Search for the cell housing the specified text and yield its (x, y) center coordinate. 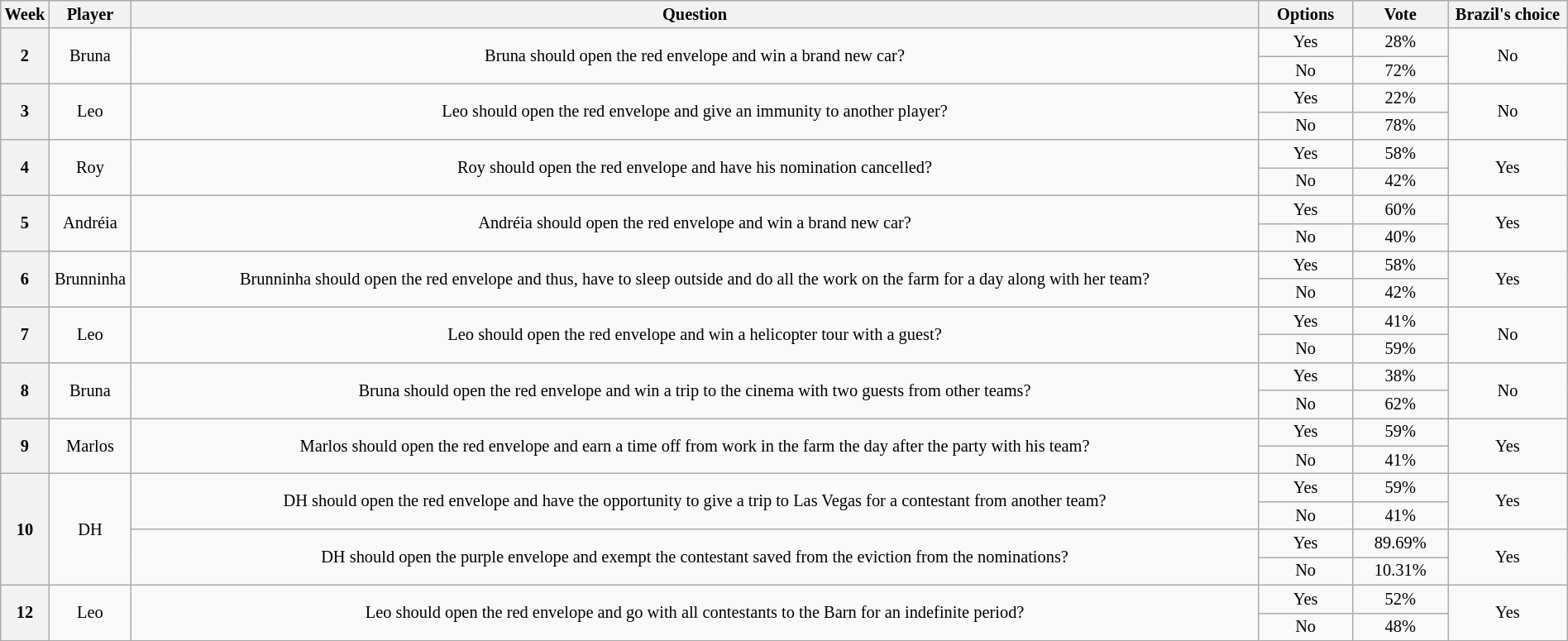
48% (1401, 627)
9 (25, 445)
78% (1401, 126)
22% (1401, 98)
Bruna should open the red envelope and win a trip to the cinema with two guests from other teams? (695, 390)
Marlos (90, 445)
4 (25, 167)
10.31% (1401, 571)
Vote (1401, 14)
Leo should open the red envelope and go with all contestants to the Barn for an indefinite period? (695, 612)
DH should open the red envelope and have the opportunity to give a trip to Las Vegas for a contestant from another team? (695, 501)
Brunninha should open the red envelope and thus, have to sleep outside and do all the work on the farm for a day along with her team? (695, 278)
40% (1401, 237)
60% (1401, 209)
Week (25, 14)
Leo should open the red envelope and win a helicopter tour with a guest? (695, 334)
5 (25, 223)
Andréia should open the red envelope and win a brand new car? (695, 223)
Question (695, 14)
89.69% (1401, 543)
10 (25, 529)
12 (25, 612)
52% (1401, 599)
Roy (90, 167)
72% (1401, 70)
Player (90, 14)
38% (1401, 376)
Marlos should open the red envelope and earn a time off from work in the farm the day after the party with his team? (695, 445)
28% (1401, 42)
Andréia (90, 223)
Options (1305, 14)
Brazil's choice (1508, 14)
62% (1401, 404)
Roy should open the red envelope and have his nomination cancelled? (695, 167)
Leo should open the red envelope and give an immunity to another player? (695, 111)
2 (25, 56)
6 (25, 278)
Brunninha (90, 278)
DH (90, 529)
8 (25, 390)
7 (25, 334)
3 (25, 111)
Bruna should open the red envelope and win a brand new car? (695, 56)
DH should open the purple envelope and exempt the contestant saved from the eviction from the nominations? (695, 557)
